Capture the cell that displays the provided text and extract its [X, Y] central coordinate. 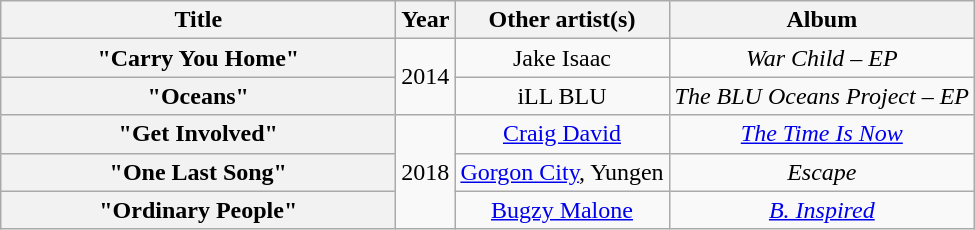
The Time Is Now [822, 134]
Jake Isaac [562, 58]
Bugzy Malone [562, 210]
2018 [426, 172]
The BLU Oceans Project – EP [822, 96]
"Oceans" [198, 96]
"One Last Song" [198, 172]
War Child – EP [822, 58]
B. Inspired [822, 210]
"Get Involved" [198, 134]
iLL BLU [562, 96]
Gorgon City, Yungen [562, 172]
Craig David [562, 134]
2014 [426, 77]
Escape [822, 172]
Album [822, 20]
"Carry You Home" [198, 58]
"Ordinary People" [198, 210]
Other artist(s) [562, 20]
Title [198, 20]
Year [426, 20]
